Locate the cell with the specified text and output its [x, y] center coordinate. 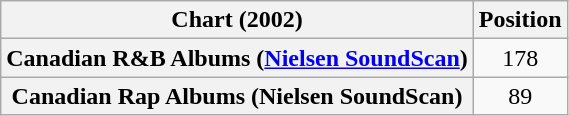
Position [520, 20]
Chart (2002) [238, 20]
178 [520, 58]
89 [520, 96]
Canadian Rap Albums (Nielsen SoundScan) [238, 96]
Canadian R&B Albums (Nielsen SoundScan) [238, 58]
